Identify which cell holds the provided text, then report its [x, y] central coordinate. 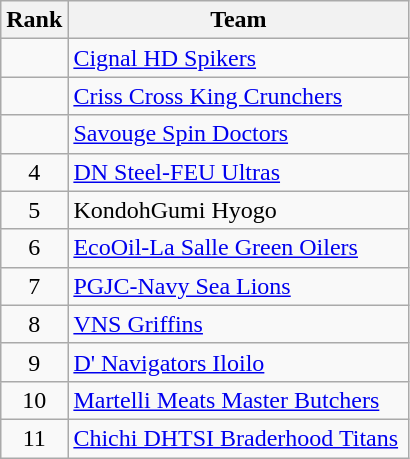
Rank [34, 20]
7 [34, 286]
9 [34, 362]
DN Steel-FEU Ultras [238, 172]
Martelli Meats Master Butchers [238, 400]
Team [238, 20]
EcoOil-La Salle Green Oilers [238, 248]
6 [34, 248]
8 [34, 324]
Chichi DHTSI Braderhood Titans [238, 438]
VNS Griffins [238, 324]
Cignal HD Spikers [238, 58]
Savouge Spin Doctors [238, 134]
KondohGumi Hyogo [238, 210]
PGJC-Navy Sea Lions [238, 286]
Criss Cross King Crunchers [238, 96]
D' Navigators Iloilo [238, 362]
11 [34, 438]
4 [34, 172]
5 [34, 210]
10 [34, 400]
